From the cell containing the given text, extract its center point as [x, y] coordinate. 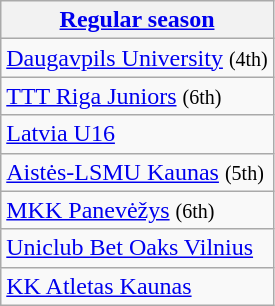
MKK Panevėžys (6th) [138, 210]
Uniclub Bet Oaks Vilnius [138, 248]
TTT Riga Juniors (6th) [138, 96]
Regular season [138, 20]
Daugavpils University (4th) [138, 58]
KK Atletas Kaunas [138, 286]
Aistės-LSMU Kaunas (5th) [138, 172]
Latvia U16 [138, 134]
